From the cell containing the given text, extract its center point as (X, Y) coordinate. 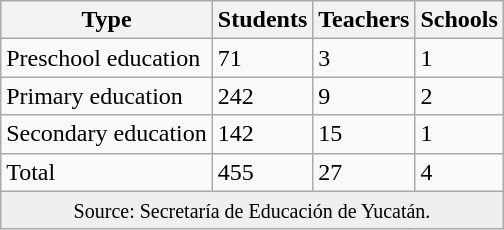
4 (459, 172)
27 (364, 172)
9 (364, 96)
455 (262, 172)
Total (107, 172)
Primary education (107, 96)
142 (262, 134)
242 (262, 96)
Preschool education (107, 58)
Type (107, 20)
71 (262, 58)
Schools (459, 20)
2 (459, 96)
15 (364, 134)
3 (364, 58)
Secondary education (107, 134)
Source: Secretaría de Educación de Yucatán. (252, 210)
Students (262, 20)
Teachers (364, 20)
